From the cell containing the given text, extract its center point as [X, Y] coordinate. 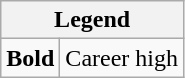
Career high [122, 58]
Legend [92, 20]
Bold [30, 58]
